Output the (X, Y) coordinate of the center of the cell containing the given text.  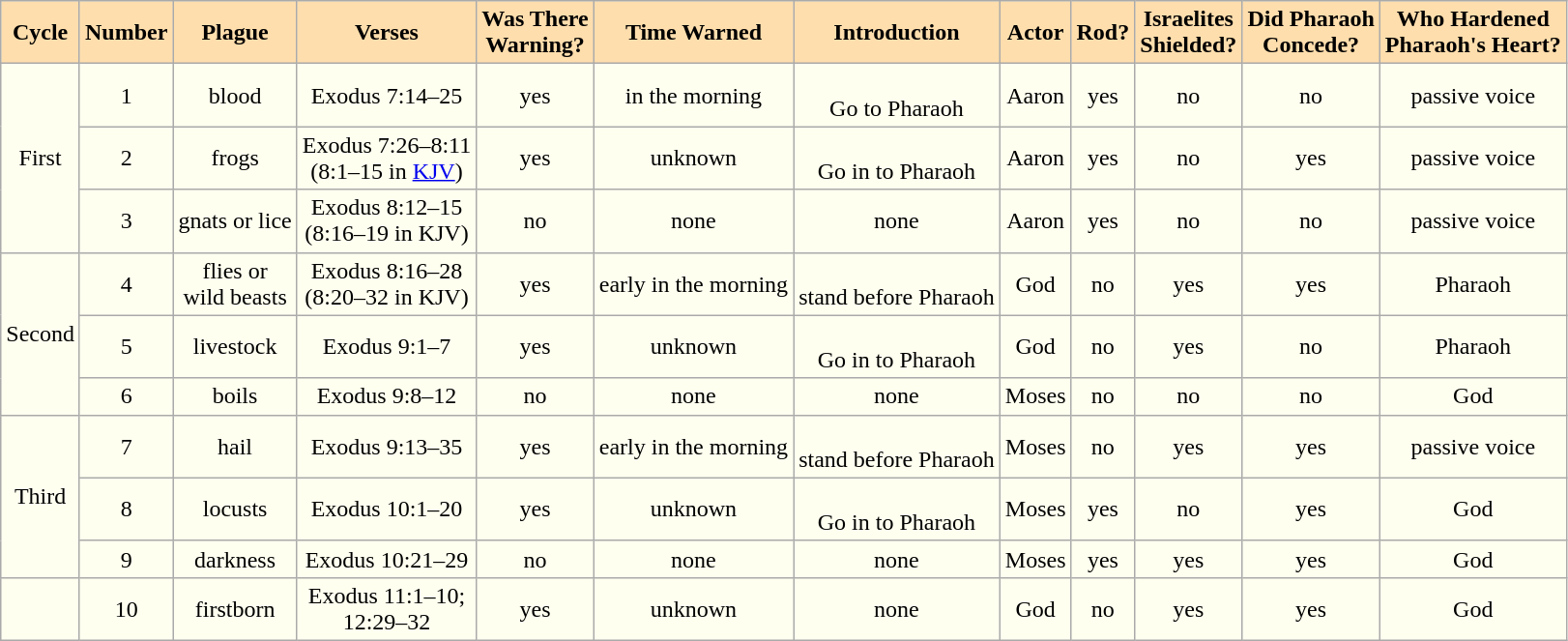
5 (126, 346)
6 (126, 396)
Cycle (41, 33)
Time Warned (693, 33)
firstborn (235, 609)
gnats or lice (235, 220)
Exodus 9:8–12 (387, 396)
Was ThereWarning? (536, 33)
Exodus 9:1–7 (387, 346)
boils (235, 396)
Go to Pharaoh (897, 95)
Did PharaohConcede? (1311, 33)
9 (126, 559)
Exodus 9:13–35 (387, 447)
Exodus 10:1–20 (387, 509)
locusts (235, 509)
Actor (1035, 33)
Exodus 7:26–8:11(8:1–15 in KJV) (387, 159)
Exodus 7:14–25 (387, 95)
flies orwild beasts (235, 284)
hail (235, 447)
10 (126, 609)
3 (126, 220)
Third (41, 496)
Verses (387, 33)
Introduction (897, 33)
Who HardenedPharaoh's Heart? (1473, 33)
IsraelitesShielded? (1189, 33)
frogs (235, 159)
Exodus 10:21–29 (387, 559)
2 (126, 159)
Plague (235, 33)
darkness (235, 559)
Rod? (1103, 33)
4 (126, 284)
Exodus 8:16–28(8:20–32 in KJV) (387, 284)
livestock (235, 346)
Exodus 8:12–15(8:16–19 in KJV) (387, 220)
blood (235, 95)
in the morning (693, 95)
First (41, 159)
8 (126, 509)
Number (126, 33)
Second (41, 334)
7 (126, 447)
1 (126, 95)
Exodus 11:1–10;12:29–32 (387, 609)
